Identify which cell holds the provided text, then report its [X, Y] central coordinate. 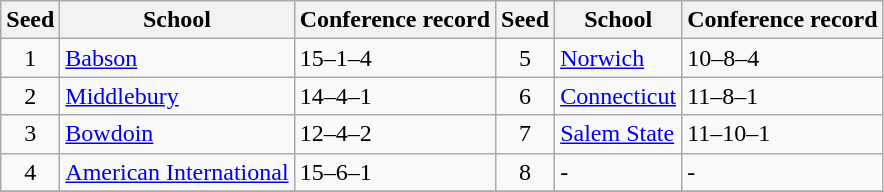
15–1–4 [394, 58]
15–6–1 [394, 172]
10–8–4 [782, 58]
5 [526, 58]
Babson [177, 58]
6 [526, 96]
11–8–1 [782, 96]
11–10–1 [782, 134]
Norwich [618, 58]
7 [526, 134]
8 [526, 172]
Salem State [618, 134]
2 [30, 96]
1 [30, 58]
Middlebury [177, 96]
14–4–1 [394, 96]
3 [30, 134]
Bowdoin [177, 134]
Connecticut [618, 96]
American International [177, 172]
4 [30, 172]
12–4–2 [394, 134]
